Extract the [X, Y] coordinate from the center of the cell holding the provided text.  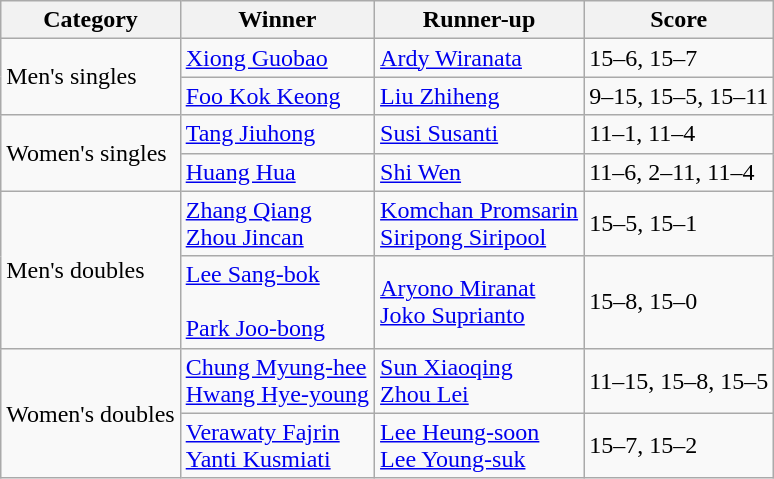
Aryono Miranat Joko Suprianto [480, 302]
Women's singles [90, 153]
Ardy Wiranata [480, 58]
15–8, 15–0 [679, 302]
Chung Myung-hee Hwang Hye-young [277, 380]
Verawaty Fajrin Yanti Kusmiati [277, 446]
Men's singles [90, 77]
Xiong Guobao [277, 58]
11–6, 2–11, 11–4 [679, 172]
Foo Kok Keong [277, 96]
Liu Zhiheng [480, 96]
Huang Hua [277, 172]
11–15, 15–8, 15–5 [679, 380]
Lee Sang-bok Park Joo-bong [277, 302]
Komchan Promsarin Siripong Siripool [480, 224]
Winner [277, 20]
15–6, 15–7 [679, 58]
Susi Susanti [480, 134]
Score [679, 20]
Sun Xiaoqing Zhou Lei [480, 380]
15–5, 15–1 [679, 224]
15–7, 15–2 [679, 446]
Zhang Qiang Zhou Jincan [277, 224]
Runner-up [480, 20]
Lee Heung-soon Lee Young-suk [480, 446]
Category [90, 20]
11–1, 11–4 [679, 134]
Shi Wen [480, 172]
Women's doubles [90, 413]
9–15, 15–5, 15–11 [679, 96]
Tang Jiuhong [277, 134]
Men's doubles [90, 270]
